Return (X, Y) of the center of cell containing provided text 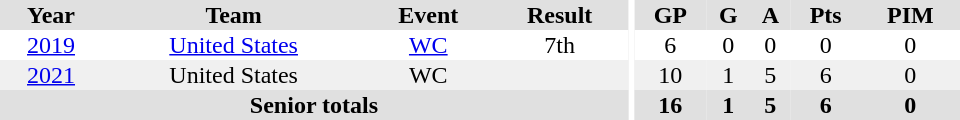
Year (51, 15)
16 (670, 105)
PIM (910, 15)
GP (670, 15)
A (770, 15)
Senior totals (314, 105)
Pts (826, 15)
10 (670, 75)
Event (428, 15)
Team (234, 15)
2019 (51, 45)
2021 (51, 75)
7th (560, 45)
G (728, 15)
Result (560, 15)
